Pinpoint the cell where the given text exists, returning its (X, Y) midpoint coordinate. 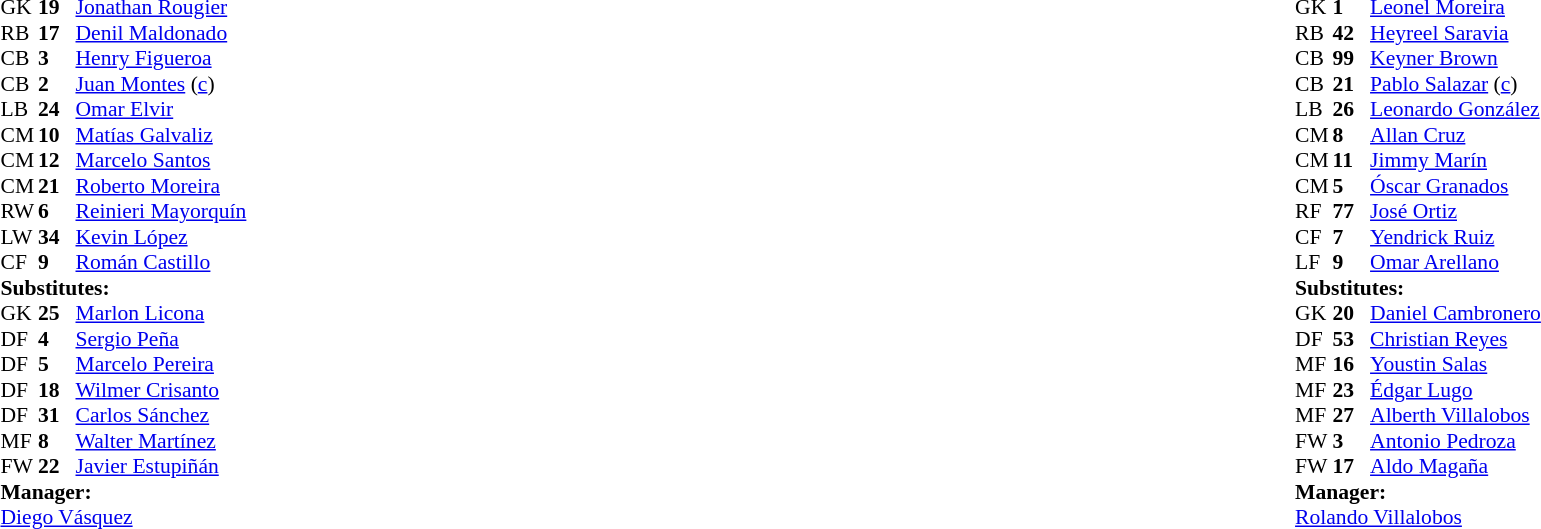
4 (57, 339)
Marcelo Santos (162, 161)
Román Castillo (162, 263)
77 (1352, 211)
99 (1352, 59)
25 (57, 313)
22 (57, 467)
Marlon Licona (162, 313)
Omar Elvir (162, 109)
Wilmer Crisanto (162, 390)
Roberto Moreira (162, 186)
Juan Montes (c) (162, 84)
LW (19, 237)
Aldo Magaña (1456, 467)
53 (1352, 339)
18 (57, 390)
12 (57, 161)
Denil Maldonado (162, 33)
José Ortiz (1456, 211)
Leonardo González (1456, 109)
Christian Reyes (1456, 339)
27 (1352, 415)
16 (1352, 365)
23 (1352, 390)
20 (1352, 313)
Javier Estupiñán (162, 467)
Antonio Pedroza (1456, 441)
7 (1352, 237)
34 (57, 237)
24 (57, 109)
Keyner Brown (1456, 59)
Henry Figueroa (162, 59)
Jimmy Marín (1456, 161)
Daniel Cambronero (1456, 313)
Marcelo Pereira (162, 365)
Omar Arellano (1456, 263)
Kevin López (162, 237)
LF (1314, 263)
2 (57, 84)
11 (1352, 161)
42 (1352, 33)
31 (57, 415)
Walter Martínez (162, 441)
Heyreel Saravia (1456, 33)
Reinieri Mayorquín (162, 211)
Carlos Sánchez (162, 415)
RF (1314, 211)
6 (57, 211)
Pablo Salazar (c) (1456, 84)
Alberth Villalobos (1456, 415)
Óscar Granados (1456, 186)
Matías Galvaliz (162, 135)
26 (1352, 109)
Yendrick Ruiz (1456, 237)
10 (57, 135)
Sergio Peña (162, 339)
RW (19, 211)
Youstin Salas (1456, 365)
Allan Cruz (1456, 135)
Édgar Lugo (1456, 390)
